Return (x, y) of the center of cell containing provided text 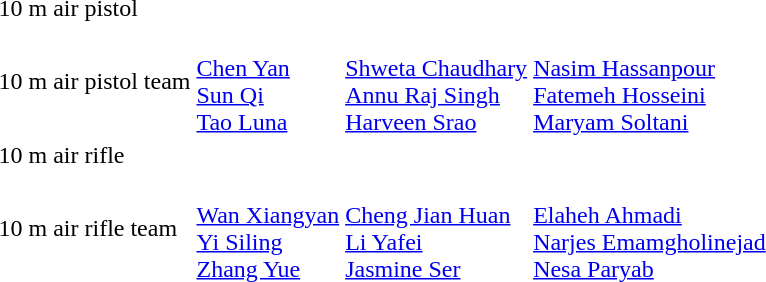
Chen YanSun QiTao Luna (268, 82)
Shweta ChaudharyAnnu Raj SinghHarveen Srao (436, 82)
